Pinpoint the cell where the given text exists, returning its [x, y] midpoint coordinate. 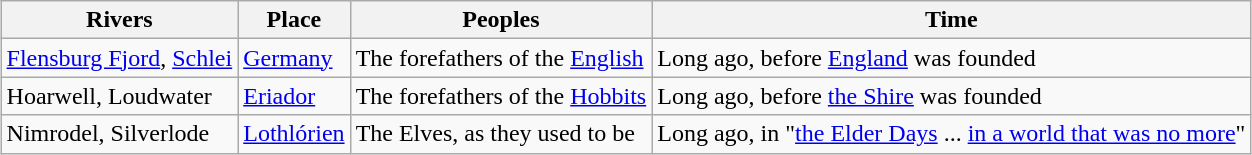
The Elves, as they used to be [501, 134]
Long ago, before England was founded [952, 58]
Long ago, in "the Elder Days ... in a world that was no more" [952, 134]
Time [952, 20]
Eriador [294, 96]
Place [294, 20]
Flensburg Fjord, Schlei [120, 58]
Hoarwell, Loudwater [120, 96]
The forefathers of the English [501, 58]
Rivers [120, 20]
Lothlórien [294, 134]
Germany [294, 58]
Peoples [501, 20]
Long ago, before the Shire was founded [952, 96]
Nimrodel, Silverlode [120, 134]
The forefathers of the Hobbits [501, 96]
